Search for the cell housing the specified text and yield its [x, y] center coordinate. 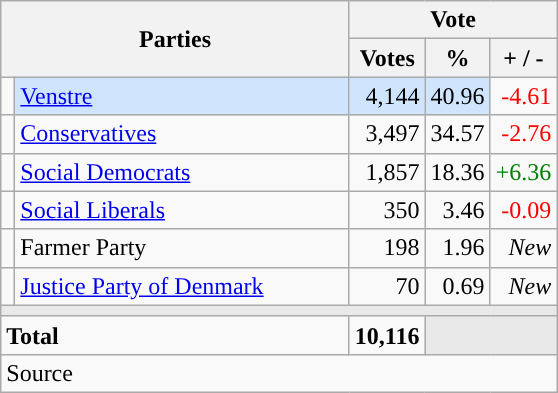
18.36 [458, 172]
-4.61 [524, 96]
198 [387, 248]
350 [387, 210]
-0.09 [524, 210]
% [458, 58]
Farmer Party [182, 248]
Venstre [182, 96]
3,497 [387, 134]
1.96 [458, 248]
Parties [176, 39]
Conservatives [182, 134]
+ / - [524, 58]
Social Democrats [182, 172]
Social Liberals [182, 210]
1,857 [387, 172]
Total [176, 335]
+6.36 [524, 172]
40.96 [458, 96]
-2.76 [524, 134]
Source [279, 373]
3.46 [458, 210]
Votes [387, 58]
Justice Party of Denmark [182, 286]
Vote [452, 20]
34.57 [458, 134]
70 [387, 286]
10,116 [387, 335]
0.69 [458, 286]
4,144 [387, 96]
